Determine the (x, y) coordinate at the center of the cell enclosing the given text.  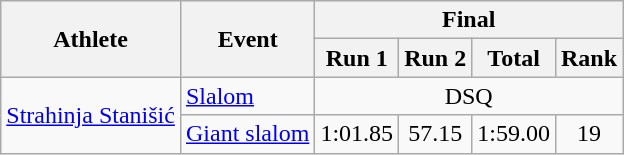
Run 2 (436, 58)
Strahinja Stanišić (91, 115)
57.15 (436, 134)
Rank (588, 58)
19 (588, 134)
Run 1 (357, 58)
1:01.85 (357, 134)
1:59.00 (514, 134)
Slalom (247, 96)
Total (514, 58)
Giant slalom (247, 134)
Athlete (91, 39)
Event (247, 39)
Final (469, 20)
DSQ (469, 96)
